Determine the [X, Y] coordinate at the center of the cell enclosing the given text.  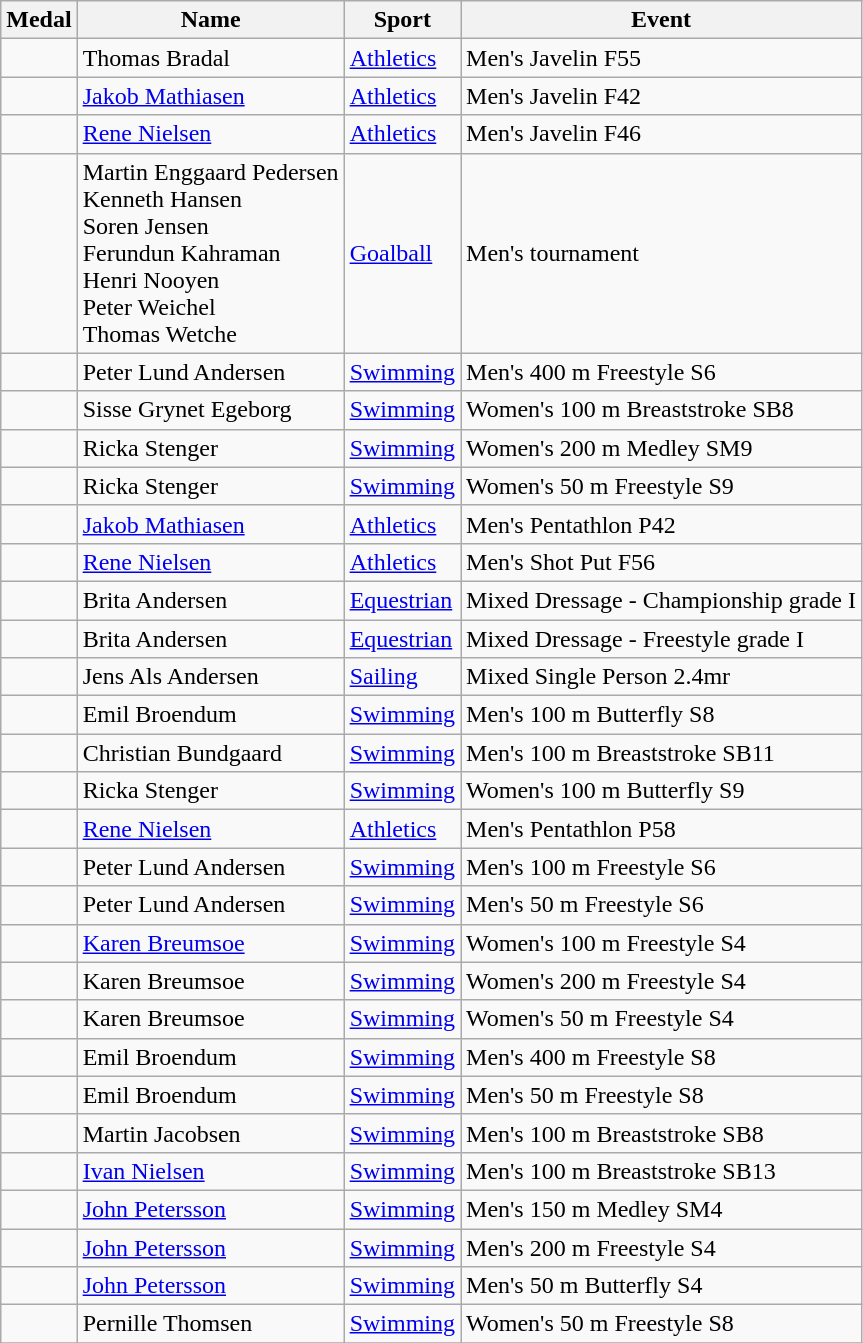
Women's 100 m Breaststroke SB8 [662, 410]
Martin Enggaard PedersenKenneth HansenSoren JensenFerundun KahramanHenri NooyenPeter WeichelThomas Wetche [210, 253]
Thomas Bradal [210, 58]
Men's Javelin F42 [662, 96]
Women's 50 m Freestyle S4 [662, 1019]
Ivan Nielsen [210, 1171]
Mixed Dressage - Championship grade I [662, 600]
Goalball [402, 253]
Women's 200 m Freestyle S4 [662, 981]
Men's 100 m Breaststroke SB13 [662, 1171]
Men's Javelin F55 [662, 58]
Men's 150 m Medley SM4 [662, 1209]
Men's tournament [662, 253]
Men's Javelin F46 [662, 134]
Men's 100 m Freestyle S6 [662, 867]
Men's 100 m Breaststroke SB8 [662, 1133]
Women's 50 m Freestyle S9 [662, 486]
Men's 50 m Freestyle S6 [662, 905]
Event [662, 20]
Men's 100 m Butterfly S8 [662, 715]
Women's 50 m Freestyle S8 [662, 1324]
Men's Pentathlon P58 [662, 829]
Men's Pentathlon P42 [662, 524]
Pernille Thomsen [210, 1324]
Christian Bundgaard [210, 753]
Sailing [402, 677]
Name [210, 20]
Men's 100 m Breaststroke SB11 [662, 753]
Men's 400 m Freestyle S6 [662, 372]
Jens Als Andersen [210, 677]
Medal [39, 20]
Women's 100 m Butterfly S9 [662, 791]
Men's 200 m Freestyle S4 [662, 1247]
Women's 200 m Medley SM9 [662, 448]
Sport [402, 20]
Mixed Single Person 2.4mr [662, 677]
Men's 50 m Butterfly S4 [662, 1286]
Men's 400 m Freestyle S8 [662, 1057]
Martin Jacobsen [210, 1133]
Men's Shot Put F56 [662, 562]
Mixed Dressage - Freestyle grade I [662, 639]
Men's 50 m Freestyle S8 [662, 1095]
Sisse Grynet Egeborg [210, 410]
Women's 100 m Freestyle S4 [662, 943]
